Return [x, y] of the center of cell containing provided text 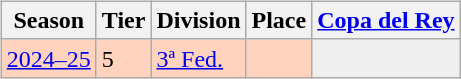
3ª Fed. [198, 58]
Tier [124, 20]
Place [279, 20]
2024–25 [48, 58]
5 [124, 58]
Season [48, 20]
Division [198, 20]
Copa del Rey [386, 20]
